Output the [x, y] coordinate of the center of the cell containing the given text.  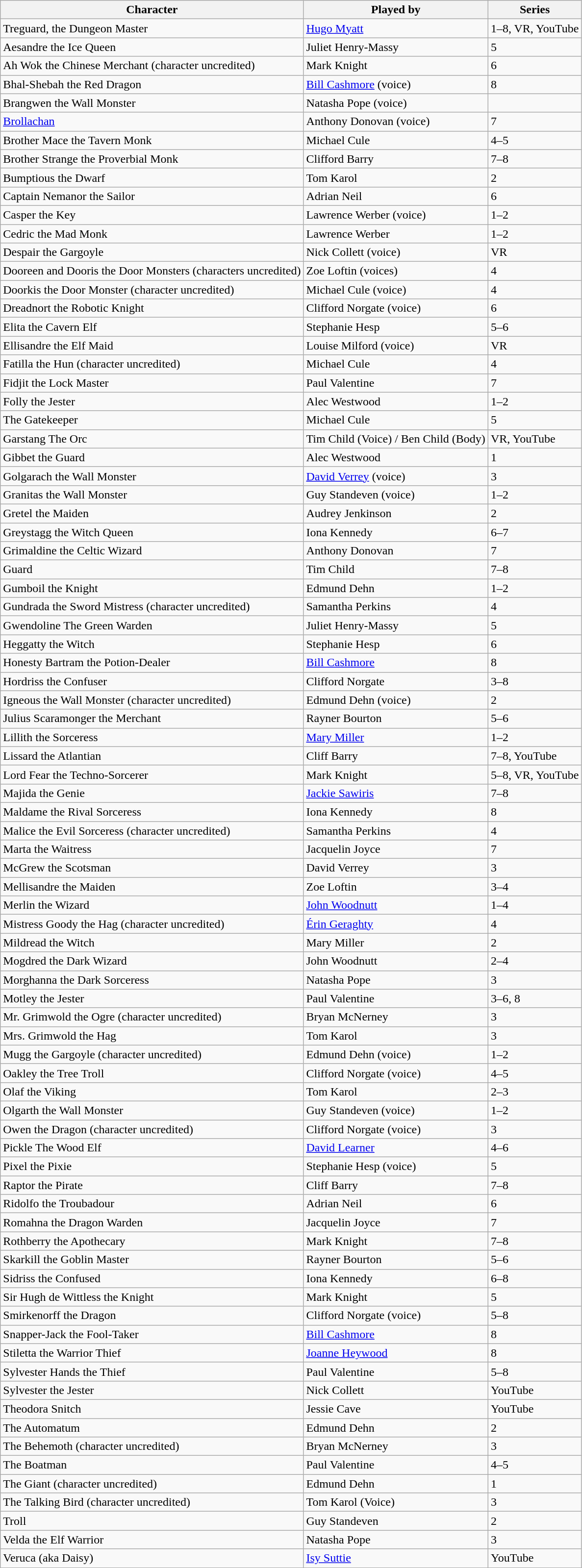
Jackie Sawiris [396, 793]
Ah Wok the Chinese Merchant (character uncredited) [152, 66]
7–8, YouTube [534, 756]
Isy Suttie [396, 1558]
Anthony Donovan [396, 551]
Clifford Norgate [396, 681]
Tim Child [396, 570]
Clifford Barry [396, 159]
6–8 [534, 1278]
Heggatty the Witch [152, 644]
Lillith the Sorceress [152, 737]
Mellisandre the Maiden [152, 887]
Grimaldine the Celtic Wizard [152, 551]
Theodora Snitch [152, 1409]
Tom Karol (Voice) [396, 1502]
2–3 [534, 1092]
Mistress Goody the Hag (character uncredited) [152, 924]
Series [534, 10]
Gundrada the Sword Mistress (character uncredited) [152, 607]
Nick Collett (voice) [396, 252]
Nick Collett [396, 1390]
Lawrence Werber [396, 234]
Érin Geraghty [396, 924]
Stephanie Hesp (voice) [396, 1167]
Oakley the Tree Troll [152, 1073]
Sylvester Hands the Thief [152, 1371]
4–6 [534, 1148]
Ridolfo the Troubadour [152, 1204]
Jessie Cave [396, 1409]
Natasha Pope (voice) [396, 103]
Mrs. Grimwold the Hag [152, 1036]
Captain Nemanor the Sailor [152, 196]
Brangwen the Wall Monster [152, 103]
Tim Child (Voice) / Ben Child (Body) [396, 439]
Garstang The Orc [152, 439]
Guy Standeven [396, 1521]
Lord Fear the Techno-Sorcerer [152, 774]
Zoe Loftin (voices) [396, 271]
Igneous the Wall Monster (character uncredited) [152, 700]
Elita the Cavern Elf [152, 327]
Velda the Elf Warrior [152, 1540]
Motley the Jester [152, 998]
Bill Cashmore (voice) [396, 84]
Greystagg the Witch Queen [152, 532]
Gretel the Maiden [152, 513]
Lawrence Werber (voice) [396, 215]
Olaf the Viking [152, 1092]
VR, YouTube [534, 439]
Troll [152, 1521]
Owen the Dragon (character uncredited) [152, 1129]
3–4 [534, 887]
Folly the Jester [152, 401]
Gibbet the Guard [152, 457]
Fatilla the Hun (character uncredited) [152, 364]
The Behemoth (character uncredited) [152, 1446]
Pixel the Pixie [152, 1167]
David Verrey (voice) [396, 476]
6–7 [534, 532]
Aesandre the Ice Queen [152, 47]
Doorkis the Door Monster (character uncredited) [152, 290]
Audrey Jenkinson [396, 513]
Malice the Evil Sorceress (character uncredited) [152, 831]
Louise Milford (voice) [396, 346]
Granitas the Wall Monster [152, 495]
Gumboil the Knight [152, 588]
The Automatum [152, 1428]
5–8, VR, YouTube [534, 774]
The Giant (character uncredited) [152, 1484]
The Talking Bird (character uncredited) [152, 1502]
Olgarth the Wall Monster [152, 1110]
Smirkenorff the Dragon [152, 1316]
Veruca (aka Daisy) [152, 1558]
David Learner [396, 1148]
Merlin the Wizard [152, 905]
Ellisandre the Elf Maid [152, 346]
Morghanna the Dark Sorceress [152, 980]
Raptor the Pirate [152, 1185]
Honesty Bartram the Potion-Dealer [152, 663]
Anthony Donovan (voice) [396, 122]
Played by [396, 10]
3–6, 8 [534, 998]
Pickle The Wood Elf [152, 1148]
Sir Hugh de Wittless the Knight [152, 1297]
Hugo Myatt [396, 28]
Brother Strange the Proverbial Monk [152, 159]
Rothberry the Apothecary [152, 1241]
Joanne Heywood [396, 1353]
The Gatekeeper [152, 420]
Brollachan [152, 122]
Gwendoline The Green Warden [152, 625]
1–4 [534, 905]
Majida the Genie [152, 793]
Sidriss the Confused [152, 1278]
Zoe Loftin [396, 887]
Character [152, 10]
Sylvester the Jester [152, 1390]
Treguard, the Dungeon Master [152, 28]
Stiletta the Warrior Thief [152, 1353]
Dooreen and Dooris the Door Monsters (characters uncredited) [152, 271]
David Verrey [396, 868]
Mugg the Gargoyle (character uncredited) [152, 1054]
Cedric the Mad Monk [152, 234]
Golgarach the Wall Monster [152, 476]
McGrew the Scotsman [152, 868]
Mildread the Witch [152, 943]
Casper the Key [152, 215]
Michael Cule (voice) [396, 290]
Brother Mace the Tavern Monk [152, 140]
Hordriss the Confuser [152, 681]
Despair the Gargoyle [152, 252]
Mr. Grimwold the Ogre (character uncredited) [152, 1017]
Snapper-Jack the Fool-Taker [152, 1334]
Mogdred the Dark Wizard [152, 961]
Dreadnort the Robotic Knight [152, 308]
Julius Scaramonger the Merchant [152, 719]
Romahna the Dragon Warden [152, 1222]
The Boatman [152, 1465]
Skarkill the Goblin Master [152, 1260]
1–8, VR, YouTube [534, 28]
Marta the Waitress [152, 849]
Bhal-Shebah the Red Dragon [152, 84]
3–8 [534, 681]
Guard [152, 570]
Maldame the Rival Sorceress [152, 812]
Fidjit the Lock Master [152, 383]
Lissard the Atlantian [152, 756]
2–4 [534, 961]
Bumptious the Dwarf [152, 177]
